Return [X, Y] of the center of cell containing provided text 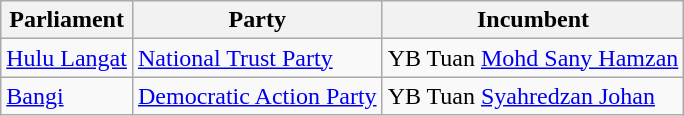
Party [257, 20]
National Trust Party [257, 58]
Incumbent [533, 20]
Parliament [67, 20]
Bangi [67, 96]
YB Tuan Mohd Sany Hamzan [533, 58]
Hulu Langat [67, 58]
YB Tuan Syahredzan Johan [533, 96]
Democratic Action Party [257, 96]
